Provide the (x, y) coordinate of the cell's center where the given text is located.  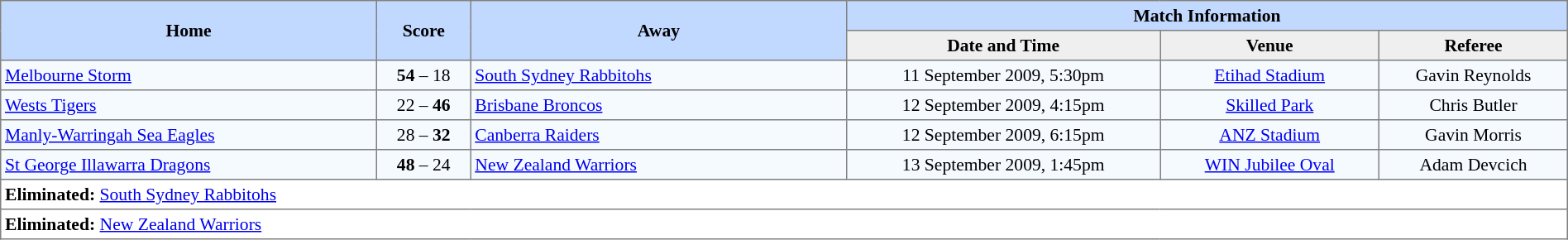
13 September 2009, 1:45pm (1004, 165)
Adam Devcich (1474, 165)
Eliminated: South Sydney Rabbitohs (784, 194)
Score (423, 31)
Match Information (1207, 16)
54 – 18 (423, 75)
Chris Butler (1474, 105)
Wests Tigers (189, 105)
Manly-Warringah Sea Eagles (189, 135)
St George Illawarra Dragons (189, 165)
Home (189, 31)
Eliminated: New Zealand Warriors (784, 224)
48 – 24 (423, 165)
Brisbane Broncos (658, 105)
11 September 2009, 5:30pm (1004, 75)
Away (658, 31)
Skilled Park (1270, 105)
Referee (1474, 46)
22 – 46 (423, 105)
Gavin Morris (1474, 135)
Date and Time (1004, 46)
12 September 2009, 6:15pm (1004, 135)
12 September 2009, 4:15pm (1004, 105)
ANZ Stadium (1270, 135)
Gavin Reynolds (1474, 75)
28 – 32 (423, 135)
Canberra Raiders (658, 135)
Etihad Stadium (1270, 75)
WIN Jubilee Oval (1270, 165)
Venue (1270, 46)
South Sydney Rabbitohs (658, 75)
New Zealand Warriors (658, 165)
Melbourne Storm (189, 75)
